Search for the cell housing the specified text and yield its [X, Y] center coordinate. 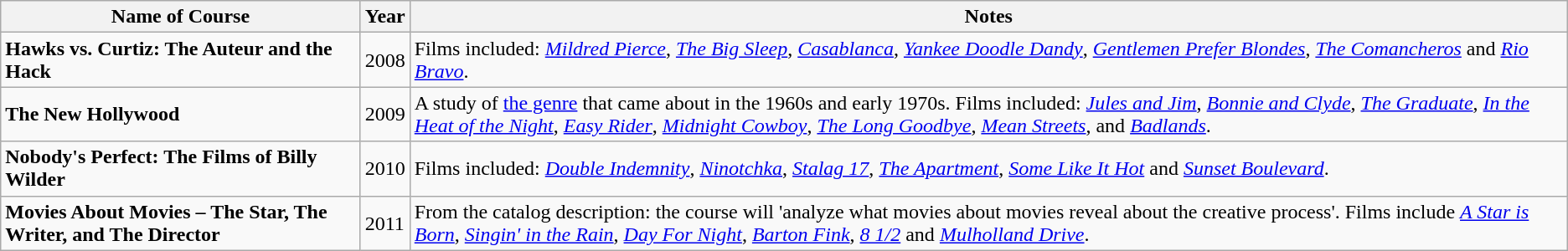
2011 [385, 223]
The New Hollywood [181, 114]
Films included: Mildred Pierce, The Big Sleep, Casablanca, Yankee Doodle Dandy, Gentlemen Prefer Blondes, The Comancheros and Rio Bravo. [988, 60]
Notes [988, 17]
Movies About Movies – The Star, The Writer, and The Director [181, 223]
Name of Course [181, 17]
Year [385, 17]
2010 [385, 169]
Films included: Double Indemnity, Ninotchka, Stalag 17, The Apartment, Some Like It Hot and Sunset Boulevard. [988, 169]
Hawks vs. Curtiz: The Auteur and the Hack [181, 60]
2009 [385, 114]
2008 [385, 60]
Nobody's Perfect: The Films of Billy Wilder [181, 169]
